For the text-containing cell, return its midpoint in [x, y] coordinate format. 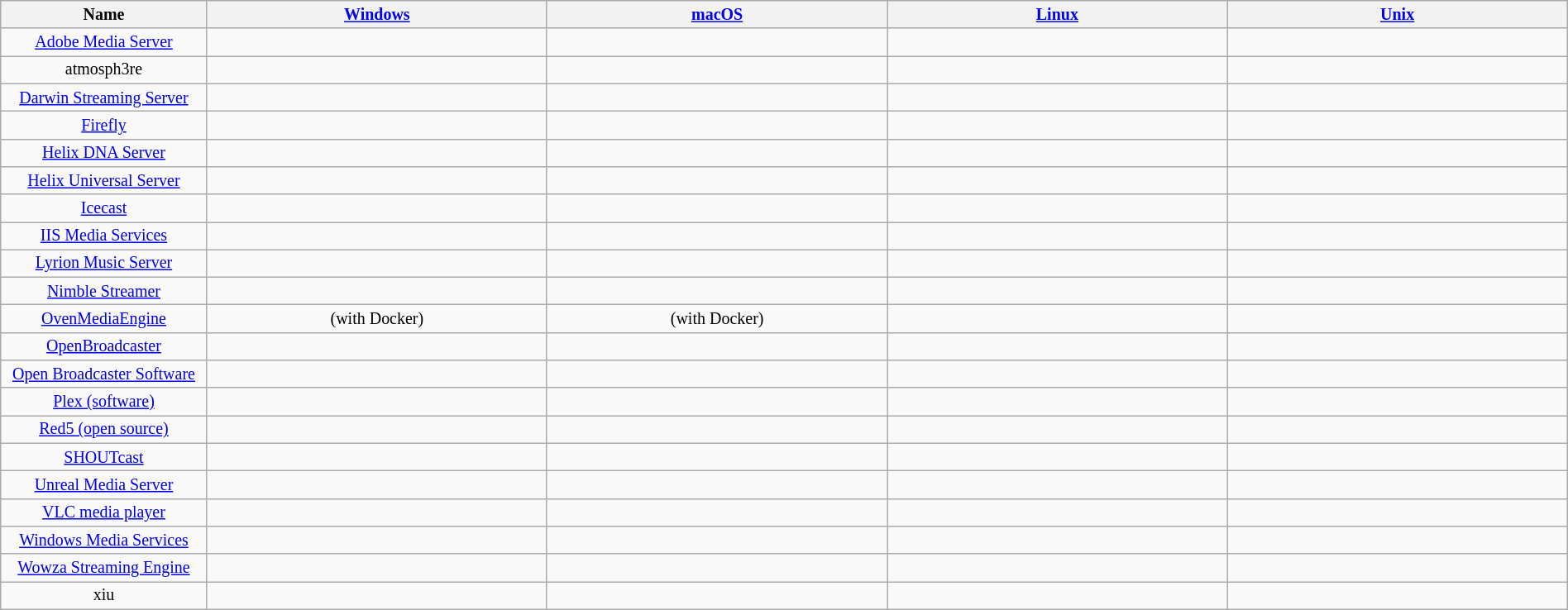
VLC media player [104, 512]
Nimble Streamer [104, 291]
SHOUTcast [104, 458]
Icecast [104, 208]
atmosph3re [104, 69]
xiu [104, 595]
Linux [1057, 15]
OvenMediaEngine [104, 319]
Red5 (open source) [104, 430]
Windows Media Services [104, 541]
Plex (software) [104, 402]
Adobe Media Server [104, 43]
Wowza Streaming Engine [104, 567]
Unix [1398, 15]
Helix Universal Server [104, 180]
Lyrion Music Server [104, 263]
Unreal Media Server [104, 484]
Open Broadcaster Software [104, 374]
macOS [716, 15]
Name [104, 15]
Windows [377, 15]
OpenBroadcaster [104, 347]
Firefly [104, 126]
IIS Media Services [104, 236]
Darwin Streaming Server [104, 98]
Helix DNA Server [104, 152]
